Return [x, y] of the center of cell containing provided text 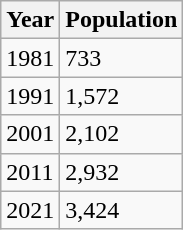
2,932 [122, 172]
1991 [30, 96]
1981 [30, 58]
2011 [30, 172]
2,102 [122, 134]
2001 [30, 134]
Year [30, 20]
1,572 [122, 96]
3,424 [122, 210]
Population [122, 20]
2021 [30, 210]
733 [122, 58]
